Identify which cell holds the provided text, then report its (X, Y) central coordinate. 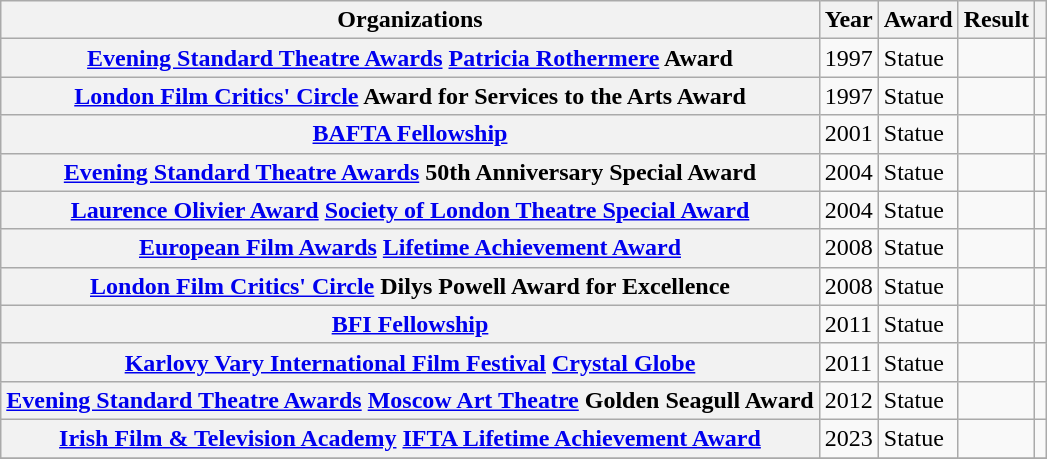
2012 (848, 400)
2023 (848, 438)
2001 (848, 134)
Evening Standard Theatre Awards 50th Anniversary Special Award (410, 172)
London Film Critics' Circle Award for Services to the Arts Award (410, 96)
Year (848, 20)
Evening Standard Theatre Awards Moscow Art Theatre Golden Seagull Award (410, 400)
Karlovy Vary International Film Festival Crystal Globe (410, 362)
Award (918, 20)
Result (996, 20)
European Film Awards Lifetime Achievement Award (410, 248)
BFI Fellowship (410, 324)
Organizations (410, 20)
BAFTA Fellowship (410, 134)
Irish Film & Television Academy IFTA Lifetime Achievement Award (410, 438)
London Film Critics' Circle Dilys Powell Award for Excellence (410, 286)
Evening Standard Theatre Awards Patricia Rothermere Award (410, 58)
Laurence Olivier Award Society of London Theatre Special Award (410, 210)
